Pinpoint the cell where the given text exists, returning its [X, Y] midpoint coordinate. 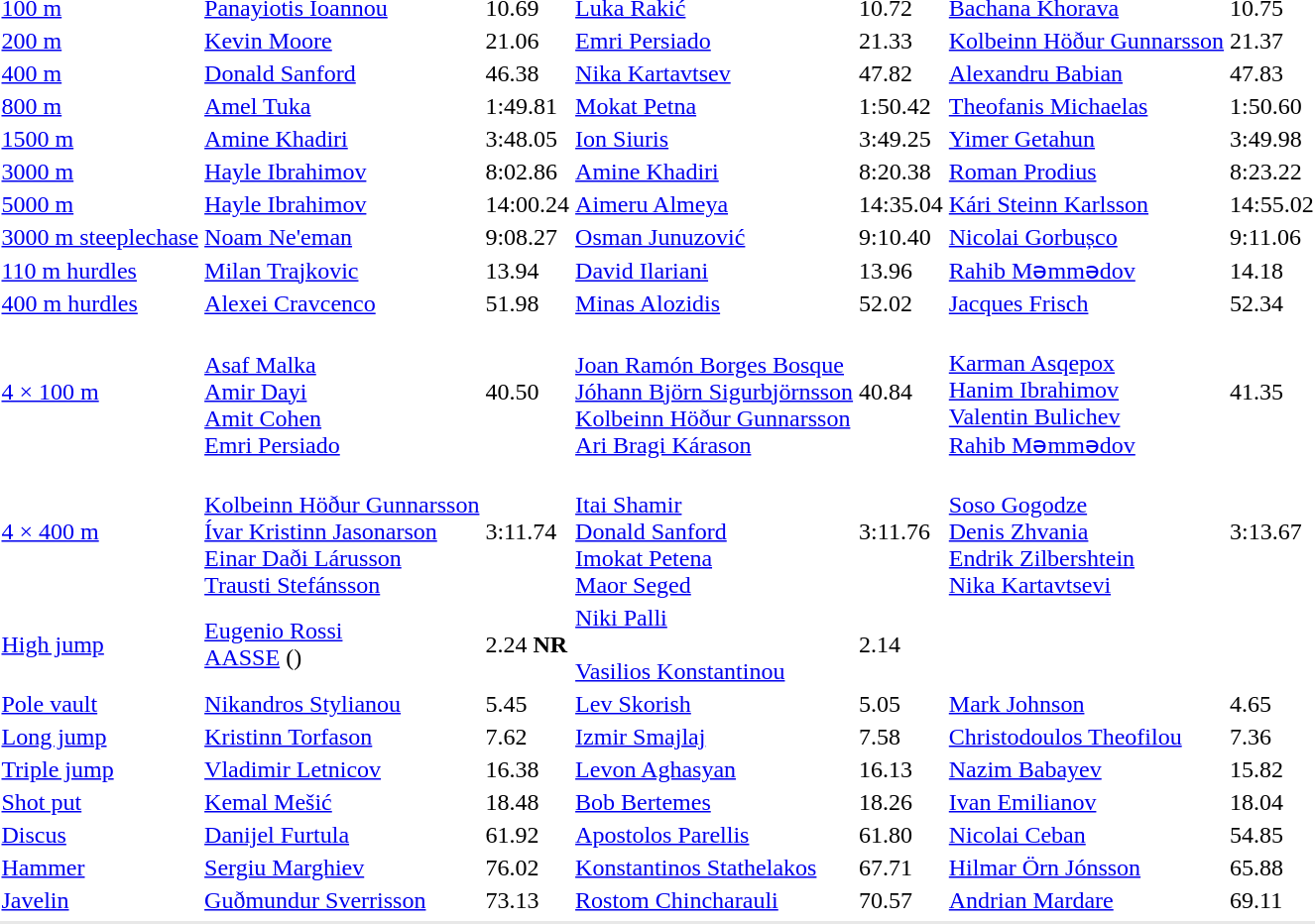
Noam Ne'eman [342, 237]
Yimer Getahun [1086, 139]
Long jump [100, 737]
Kemal Mešić [342, 802]
Eugenio Rossi AASSE () [342, 644]
Nazim Babayev [1086, 769]
Danijel Furtula [342, 835]
3000 m steeplechase [100, 237]
21.33 [901, 41]
3:49.25 [901, 139]
9:10.40 [901, 237]
9:08.27 [528, 237]
8:20.38 [901, 172]
Discus [100, 835]
Nicolai Gorbușco [1086, 237]
Karman AsqepoxHanim IbrahimovValentin BulichevRahib Məmmədov [1086, 391]
Soso GogodzeDenis ZhvaniaEndrik ZilbershteinNika Kartavtsevi [1086, 531]
16.38 [528, 769]
Alexandru Babian [1086, 73]
Minas Alozidis [714, 304]
1:49.81 [528, 106]
Lev Skorish [714, 704]
61.80 [901, 835]
Alexei Cravcenco [342, 304]
Hilmar Örn Jónsson [1086, 867]
Nika Kartavtsev [714, 73]
73.13 [528, 900]
47.82 [901, 73]
Christodoulos Theofilou [1086, 737]
7.58 [901, 737]
800 m [100, 106]
5.45 [528, 704]
Asaf MalkaAmir DayiAmit CohenEmri Persiado [342, 391]
Ion Siuris [714, 139]
1500 m [100, 139]
13.96 [901, 271]
2.14 [901, 644]
Amel Tuka [342, 106]
18.48 [528, 802]
Joan Ramón Borges BosqueJóhann Björn SigurbjörnssonKolbeinn Höður GunnarssonAri Bragi Kárason [714, 391]
3:48.05 [528, 139]
Ivan Emilianov [1086, 802]
61.92 [528, 835]
Apostolos Parellis [714, 835]
High jump [100, 644]
Hammer [100, 867]
Shot put [100, 802]
40.50 [528, 391]
51.98 [528, 304]
14:00.24 [528, 204]
18.26 [901, 802]
Itai ShamirDonald SanfordImokat PetenaMaor Seged [714, 531]
Rahib Məmmədov [1086, 271]
Mokat Petna [714, 106]
Kevin Moore [342, 41]
David Ilariani [714, 271]
13.94 [528, 271]
70.57 [901, 900]
400 m hurdles [100, 304]
76.02 [528, 867]
8:02.86 [528, 172]
Kristinn Torfason [342, 737]
200 m [100, 41]
Bob Bertemes [714, 802]
Kolbeinn Höður GunnarssonÍvar Kristinn JasonarsonEinar Daði LárussonTrausti Stefánsson [342, 531]
40.84 [901, 391]
110 m hurdles [100, 271]
46.38 [528, 73]
Theofanis Michaelas [1086, 106]
5.05 [901, 704]
Kári Steinn Karlsson [1086, 204]
Andrian Mardare [1086, 900]
Jacques Frisch [1086, 304]
Nicolai Ceban [1086, 835]
14:35.04 [901, 204]
Izmir Smajlaj [714, 737]
67.71 [901, 867]
Osman Junuzović [714, 237]
Emri Persiado [714, 41]
Mark Johnson [1086, 704]
Vladimir Letnicov [342, 769]
3000 m [100, 172]
400 m [100, 73]
Aimeru Almeya [714, 204]
Konstantinos Stathelakos [714, 867]
16.13 [901, 769]
Donald Sanford [342, 73]
Kolbeinn Höður Gunnarsson [1086, 41]
4 × 400 m [100, 531]
52.02 [901, 304]
Javelin [100, 900]
Niki PalliVasilios Konstantinou [714, 644]
Levon Aghasyan [714, 769]
Sergiu Marghiev [342, 867]
Rostom Chincharauli [714, 900]
Pole vault [100, 704]
3:11.76 [901, 531]
7.62 [528, 737]
1:50.42 [901, 106]
Triple jump [100, 769]
21.06 [528, 41]
2.24 NR [528, 644]
Guðmundur Sverrisson [342, 900]
4 × 100 m [100, 391]
Milan Trajkovic [342, 271]
Nikandros Stylianou [342, 704]
5000 m [100, 204]
3:11.74 [528, 531]
Roman Prodius [1086, 172]
